Extract the (X, Y) coordinate from the center of the cell holding the provided text.  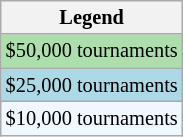
Legend (92, 17)
$10,000 tournaments (92, 118)
$25,000 tournaments (92, 85)
$50,000 tournaments (92, 51)
